Output the [x, y] coordinate of the center of the cell containing the given text.  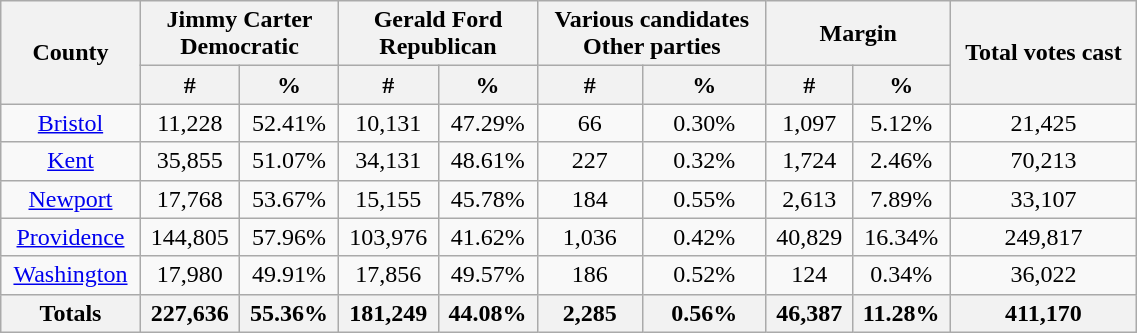
0.55% [704, 199]
Kent [70, 161]
1,724 [809, 161]
1,097 [809, 123]
2,613 [809, 199]
49.57% [488, 275]
16.34% [901, 237]
Washington [70, 275]
0.30% [704, 123]
21,425 [1044, 123]
47.29% [488, 123]
0.56% [704, 313]
5.12% [901, 123]
184 [590, 199]
0.34% [901, 275]
55.36% [288, 313]
1,036 [590, 237]
44.08% [488, 313]
36,022 [1044, 275]
10,131 [388, 123]
0.42% [704, 237]
17,768 [190, 199]
County [70, 52]
17,856 [388, 275]
Various candidatesOther parties [652, 34]
57.96% [288, 237]
Total votes cast [1044, 52]
40,829 [809, 237]
227,636 [190, 313]
186 [590, 275]
7.89% [901, 199]
46,387 [809, 313]
249,817 [1044, 237]
181,249 [388, 313]
51.07% [288, 161]
Jimmy CarterDemocratic [240, 34]
33,107 [1044, 199]
Providence [70, 237]
45.78% [488, 199]
53.67% [288, 199]
41.62% [488, 237]
0.32% [704, 161]
11.28% [901, 313]
11,228 [190, 123]
Bristol [70, 123]
48.61% [488, 161]
15,155 [388, 199]
17,980 [190, 275]
411,170 [1044, 313]
52.41% [288, 123]
Totals [70, 313]
Gerald FordRepublican [438, 34]
144,805 [190, 237]
70,213 [1044, 161]
124 [809, 275]
49.91% [288, 275]
34,131 [388, 161]
0.52% [704, 275]
66 [590, 123]
35,855 [190, 161]
Newport [70, 199]
103,976 [388, 237]
2,285 [590, 313]
2.46% [901, 161]
227 [590, 161]
Margin [858, 34]
